Search for the cell housing the specified text and yield its [X, Y] center coordinate. 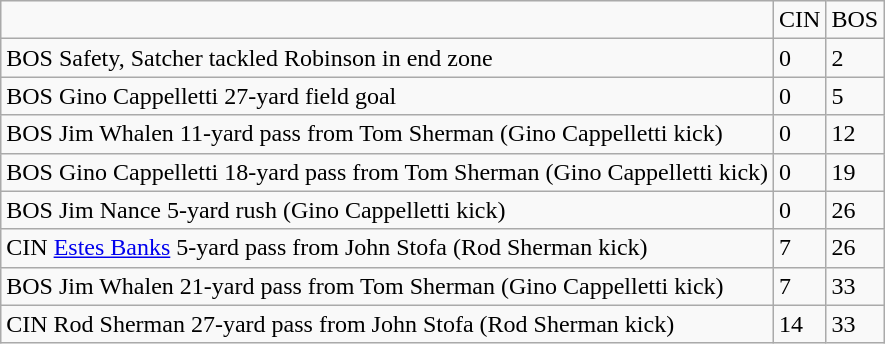
CIN Rod Sherman 27-yard pass from John Stofa (Rod Sherman kick) [388, 324]
14 [800, 324]
19 [855, 172]
BOS Jim Nance 5-yard rush (Gino Cappelletti kick) [388, 210]
BOS Jim Whalen 11-yard pass from Tom Sherman (Gino Cappelletti kick) [388, 134]
12 [855, 134]
CIN Estes Banks 5-yard pass from John Stofa (Rod Sherman kick) [388, 248]
CIN [800, 20]
BOS Gino Cappelletti 18-yard pass from Tom Sherman (Gino Cappelletti kick) [388, 172]
2 [855, 58]
BOS Jim Whalen 21-yard pass from Tom Sherman (Gino Cappelletti kick) [388, 286]
BOS Safety, Satcher tackled Robinson in end zone [388, 58]
BOS Gino Cappelletti 27-yard field goal [388, 96]
5 [855, 96]
BOS [855, 20]
